Detect which cell encompasses the target text, then output its (x, y) center coordinate. 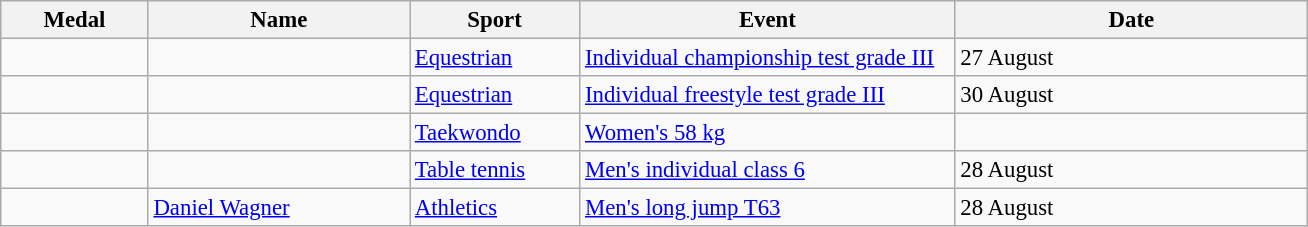
Event (768, 20)
Men's long jump T63 (768, 208)
Men's individual class 6 (768, 170)
Date (1132, 20)
Women's 58 kg (768, 133)
Individual championship test grade III (768, 58)
30 August (1132, 95)
Daniel Wagner (278, 208)
Medal (74, 20)
Name (278, 20)
Taekwondo (495, 133)
Individual freestyle test grade III (768, 95)
Sport (495, 20)
Table tennis (495, 170)
Athletics (495, 208)
27 August (1132, 58)
